Determine the [X, Y] coordinate at the center of the cell enclosing the given text.  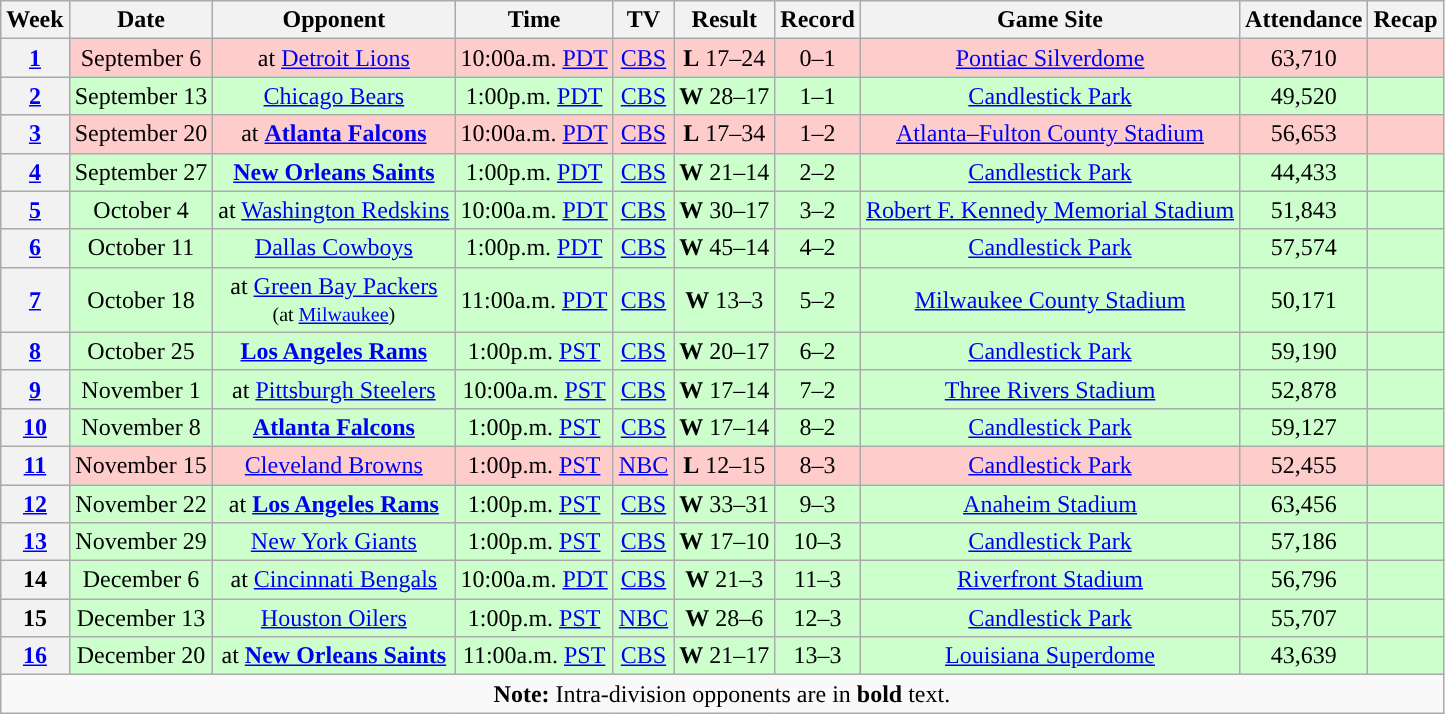
Recap [1406, 20]
October 25 [141, 351]
September 13 [141, 96]
September 27 [141, 172]
12 [35, 503]
Attendance [1304, 20]
14 [35, 580]
57,574 [1304, 248]
1–2 [818, 134]
September 20 [141, 134]
October 11 [141, 248]
55,707 [1304, 618]
52,878 [1304, 389]
Note: Intra-division opponents are in bold text. [722, 694]
13–3 [818, 656]
4–2 [818, 248]
November 15 [141, 465]
Houston Oilers [334, 618]
TV [643, 20]
49,520 [1304, 96]
Louisiana Superdome [1050, 656]
New Orleans Saints [334, 172]
15 [35, 618]
11 [35, 465]
October 18 [141, 300]
at Detroit Lions [334, 58]
Time [534, 20]
2–2 [818, 172]
50,171 [1304, 300]
at New Orleans Saints [334, 656]
at Cincinnati Bengals [334, 580]
13 [35, 542]
Robert F. Kennedy Memorial Stadium [1050, 210]
Record [818, 20]
W 33–31 [724, 503]
Riverfront Stadium [1050, 580]
L 17–34 [724, 134]
4 [35, 172]
W 28–17 [724, 96]
9 [35, 389]
7–2 [818, 389]
Cleveland Browns [334, 465]
16 [35, 656]
59,127 [1304, 427]
59,190 [1304, 351]
W 30–17 [724, 210]
11:00a.m. PST [534, 656]
1 [35, 58]
New York Giants [334, 542]
November 1 [141, 389]
6–2 [818, 351]
9–3 [818, 503]
W 21–17 [724, 656]
10 [35, 427]
6 [35, 248]
Week [35, 20]
Game Site [1050, 20]
L 17–24 [724, 58]
7 [35, 300]
11:00a.m. PDT [534, 300]
W 21–14 [724, 172]
44,433 [1304, 172]
1–1 [818, 96]
Milwaukee County Stadium [1050, 300]
56,653 [1304, 134]
56,796 [1304, 580]
W 28–6 [724, 618]
Pontiac Silverdome [1050, 58]
Opponent [334, 20]
December 13 [141, 618]
11–3 [818, 580]
10:00a.m. PST [534, 389]
8–2 [818, 427]
December 20 [141, 656]
Atlanta Falcons [334, 427]
W 45–14 [724, 248]
12–3 [818, 618]
at Atlanta Falcons [334, 134]
at Los Angeles Rams [334, 503]
52,455 [1304, 465]
63,456 [1304, 503]
Los Angeles Rams [334, 351]
October 4 [141, 210]
Chicago Bears [334, 96]
W 20–17 [724, 351]
December 6 [141, 580]
51,843 [1304, 210]
10–3 [818, 542]
Three Rivers Stadium [1050, 389]
W 17–10 [724, 542]
Date [141, 20]
3 [35, 134]
Result [724, 20]
Dallas Cowboys [334, 248]
L 12–15 [724, 465]
at Pittsburgh Steelers [334, 389]
8–3 [818, 465]
September 6 [141, 58]
November 8 [141, 427]
8 [35, 351]
2 [35, 96]
Atlanta–Fulton County Stadium [1050, 134]
W 13–3 [724, 300]
at Green Bay Packers(at Milwaukee) [334, 300]
November 22 [141, 503]
November 29 [141, 542]
43,639 [1304, 656]
5 [35, 210]
Anaheim Stadium [1050, 503]
57,186 [1304, 542]
5–2 [818, 300]
3–2 [818, 210]
at Washington Redskins [334, 210]
0–1 [818, 58]
W 21–3 [724, 580]
63,710 [1304, 58]
